Extract the (x, y) coordinate from the center of the cell holding the provided text.  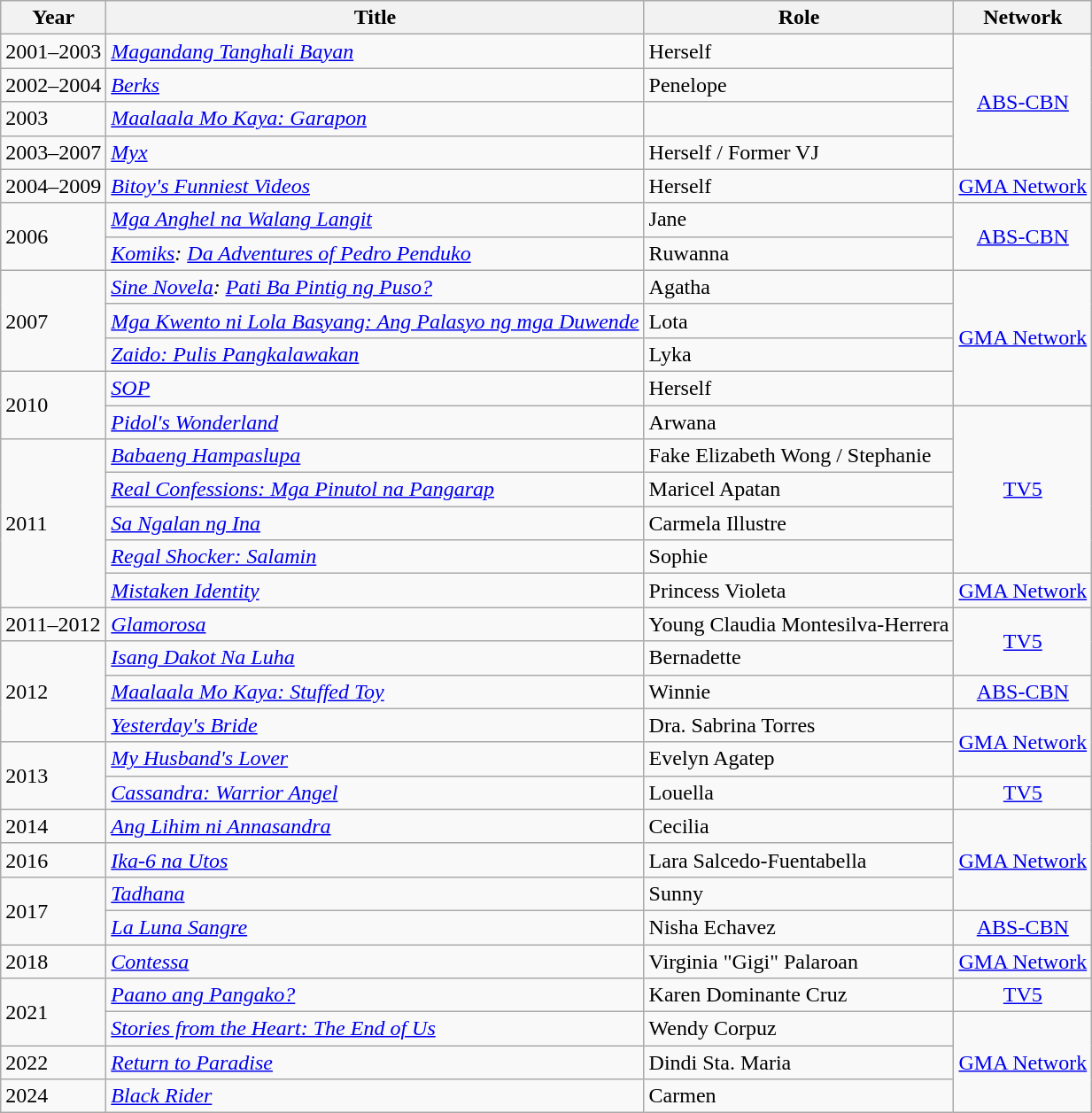
Regal Shocker: Salamin (376, 557)
Bitoy's Funniest Videos (376, 186)
2014 (53, 826)
Yesterday's Bride (376, 725)
Lara Salcedo-Fuentabella (799, 860)
Babaeng Hampaslupa (376, 456)
Lyka (799, 354)
SOP (376, 388)
Magandang Tanghali Bayan (376, 51)
Tadhana (376, 893)
2022 (53, 1063)
2001–2003 (53, 51)
Wendy Corpuz (799, 1029)
Princess Violeta (799, 591)
Network (1023, 18)
Jane (799, 220)
Carmela Illustre (799, 523)
2007 (53, 321)
Maalaala Mo Kaya: Garapon (376, 119)
2018 (53, 961)
Virginia "Gigi" Palaroan (799, 961)
Return to Paradise (376, 1063)
Black Rider (376, 1096)
Winnie (799, 692)
Role (799, 18)
2017 (53, 910)
La Luna Sangre (376, 927)
Maalaala Mo Kaya: Stuffed Toy (376, 692)
2021 (53, 1012)
Year (53, 18)
Mga Kwento ni Lola Basyang: Ang Palasyo ng mga Duwende (376, 321)
2011 (53, 523)
Pidol's Wonderland (376, 422)
2011–2012 (53, 624)
Lota (799, 321)
Fake Elizabeth Wong / Stephanie (799, 456)
Zaido: Pulis Pangkalawakan (376, 354)
2006 (53, 236)
Maricel Apatan (799, 490)
2016 (53, 860)
Contessa (376, 961)
Cecilia (799, 826)
2003 (53, 119)
Nisha Echavez (799, 927)
2012 (53, 692)
2003–2007 (53, 152)
Louella (799, 792)
Ruwanna (799, 253)
Arwana (799, 422)
Sophie (799, 557)
Glamorosa (376, 624)
2010 (53, 405)
Carmen (799, 1096)
Karen Dominante Cruz (799, 995)
Komiks: Da Adventures of Pedro Penduko (376, 253)
Stories from the Heart: The End of Us (376, 1029)
Evelyn Agatep (799, 759)
2024 (53, 1096)
Myx (376, 152)
Young Claudia Montesilva-Herrera (799, 624)
Dra. Sabrina Torres (799, 725)
Real Confessions: Mga Pinutol na Pangarap (376, 490)
Title (376, 18)
Mistaken Identity (376, 591)
Sa Ngalan ng Ina (376, 523)
Bernadette (799, 658)
Agatha (799, 287)
Mga Anghel na Walang Langit (376, 220)
Sine Novela: Pati Ba Pintig ng Puso? (376, 287)
Berks (376, 85)
2013 (53, 776)
Sunny (799, 893)
Penelope (799, 85)
Isang Dakot Na Luha (376, 658)
Cassandra: Warrior Angel (376, 792)
2004–2009 (53, 186)
Herself / Former VJ (799, 152)
Paano ang Pangako? (376, 995)
Ang Lihim ni Annasandra (376, 826)
Dindi Sta. Maria (799, 1063)
My Husband's Lover (376, 759)
Ika-6 na Utos (376, 860)
2002–2004 (53, 85)
